Provide the [x, y] coordinate of the cell's center where the given text is located.  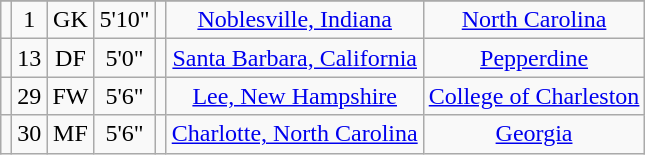
Charlotte, North Carolina [294, 134]
Lee, New Hampshire [294, 96]
GK [70, 20]
5'0" [124, 58]
1 [30, 20]
Santa Barbara, California [294, 58]
Pepperdine [534, 58]
College of Charleston [534, 96]
Georgia [534, 134]
5'10" [124, 20]
MF [70, 134]
30 [30, 134]
North Carolina [534, 20]
29 [30, 96]
13 [30, 58]
DF [70, 58]
FW [70, 96]
Noblesville, Indiana [294, 20]
